Output the [x, y] coordinate of the center of the cell containing the given text.  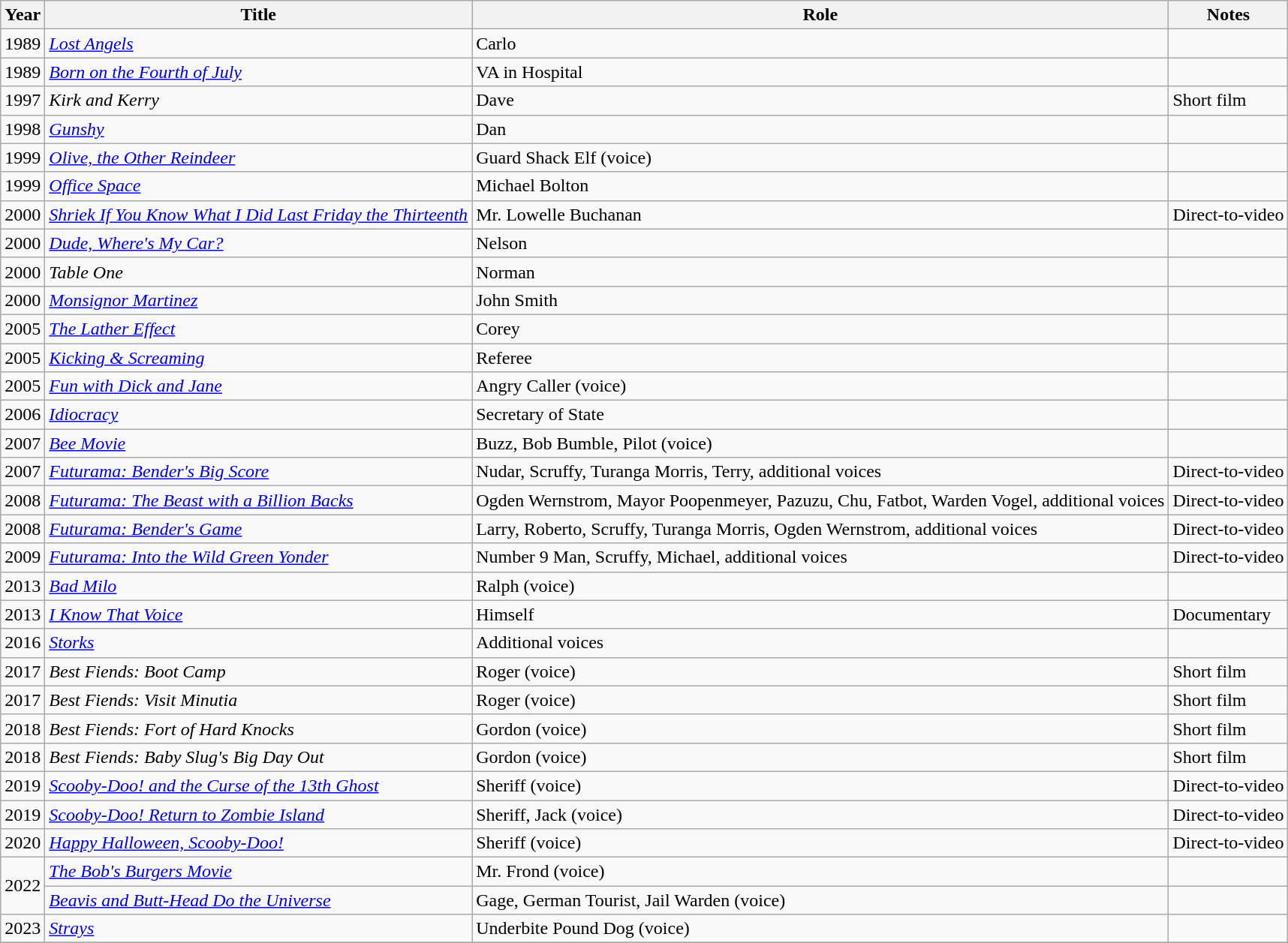
Futurama: The Beast with a Billion Backs [258, 500]
Futurama: Bender's Game [258, 529]
Beavis and Butt-Head Do the Universe [258, 900]
Angry Caller (voice) [820, 386]
Bad Milo [258, 586]
Scooby-Doo! and the Curse of the 13th Ghost [258, 785]
Ralph (voice) [820, 586]
Documentary [1228, 614]
Futurama: Bender's Big Score [258, 472]
Mr. Lowelle Buchanan [820, 215]
Born on the Fourth of July [258, 72]
Role [820, 15]
Mr. Frond (voice) [820, 872]
Storks [258, 643]
Kirk and Kerry [258, 101]
Michael Bolton [820, 186]
Guard Shack Elf (voice) [820, 158]
2020 [23, 843]
Nelson [820, 243]
Referee [820, 358]
Number 9 Man, Scruffy, Michael, additional voices [820, 557]
Idiocracy [258, 415]
Secretary of State [820, 415]
Nudar, Scruffy, Turanga Morris, Terry, additional voices [820, 472]
Best Fiends: Baby Slug's Big Day Out [258, 757]
Carlo [820, 44]
2022 [23, 886]
Gunshy [258, 129]
Bee Movie [258, 443]
Lost Angels [258, 44]
Strays [258, 929]
Kicking & Screaming [258, 358]
2009 [23, 557]
Monsignor Martinez [258, 300]
The Lather Effect [258, 329]
Ogden Wernstrom, Mayor Poopenmeyer, Pazuzu, Chu, Fatbot, Warden Vogel, additional voices [820, 500]
Fun with Dick and Jane [258, 386]
1998 [23, 129]
I Know That Voice [258, 614]
Underbite Pound Dog (voice) [820, 929]
Best Fiends: Fort of Hard Knocks [258, 728]
Olive, the Other Reindeer [258, 158]
Dave [820, 101]
Dan [820, 129]
Dude, Where's My Car? [258, 243]
Notes [1228, 15]
1997 [23, 101]
Futurama: Into the Wild Green Yonder [258, 557]
Best Fiends: Visit Minutia [258, 700]
Office Space [258, 186]
Corey [820, 329]
Title [258, 15]
2023 [23, 929]
Shriek If You Know What I Did Last Friday the Thirteenth [258, 215]
2016 [23, 643]
Norman [820, 272]
Gage, German Tourist, Jail Warden (voice) [820, 900]
John Smith [820, 300]
Best Fiends: Boot Camp [258, 671]
Sheriff, Jack (voice) [820, 814]
The Bob's Burgers Movie [258, 872]
Scooby-Doo! Return to Zombie Island [258, 814]
Year [23, 15]
Table One [258, 272]
2006 [23, 415]
Larry, Roberto, Scruffy, Turanga Morris, Ogden Wernstrom, additional voices [820, 529]
Himself [820, 614]
Additional voices [820, 643]
Buzz, Bob Bumble, Pilot (voice) [820, 443]
VA in Hospital [820, 72]
Happy Halloween, Scooby-Doo! [258, 843]
